From the cell containing the given text, extract its center point as [X, Y] coordinate. 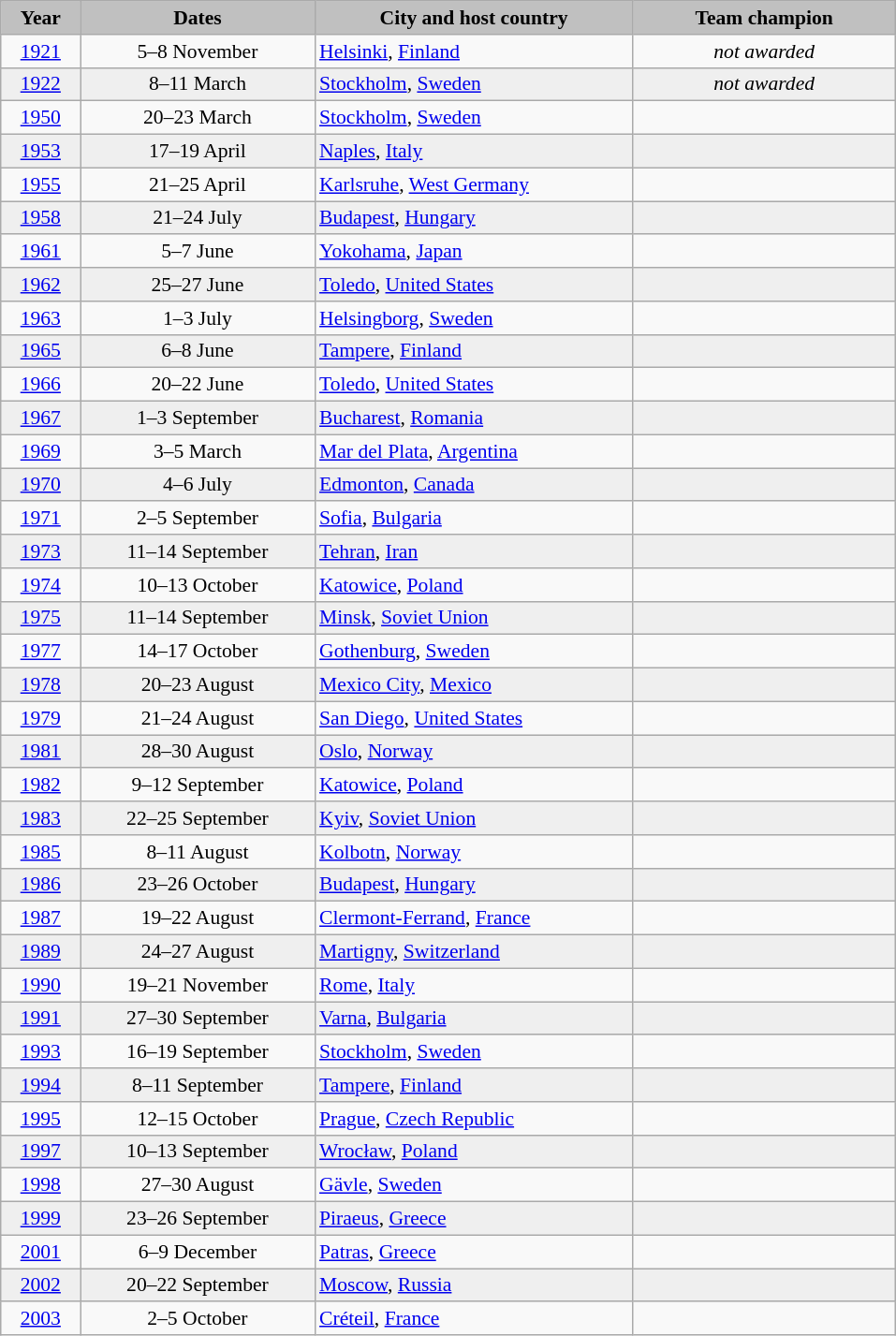
2003 [41, 1319]
5–7 June [198, 252]
1971 [41, 519]
1965 [41, 351]
28–30 August [198, 752]
21–25 April [198, 184]
19–22 August [198, 918]
8–11 March [198, 84]
20–23 March [198, 118]
Wrocław, Poland [474, 1152]
1991 [41, 1019]
Edmonton, Canada [474, 485]
1983 [41, 818]
1953 [41, 152]
6–9 December [198, 1252]
Sofia, Bulgaria [474, 519]
Gothenburg, Sweden [474, 652]
1989 [41, 952]
Yokohama, Japan [474, 252]
1995 [41, 1119]
14–17 October [198, 652]
25–27 June [198, 285]
1961 [41, 252]
1993 [41, 1052]
1962 [41, 285]
16–19 September [198, 1052]
20–23 August [198, 685]
Créteil, France [474, 1319]
2–5 September [198, 519]
Moscow, Russia [474, 1285]
8–11 September [198, 1085]
21–24 August [198, 718]
20–22 September [198, 1285]
Helsingborg, Sweden [474, 318]
Dates [198, 18]
6–8 June [198, 351]
1–3 July [198, 318]
1970 [41, 485]
1975 [41, 618]
Mexico City, Mexico [474, 685]
2001 [41, 1252]
1973 [41, 551]
8–11 August [198, 852]
1978 [41, 685]
1967 [41, 418]
21–24 July [198, 218]
San Diego, United States [474, 718]
27–30 August [198, 1185]
1997 [41, 1152]
1955 [41, 184]
1977 [41, 652]
Bucharest, Romania [474, 418]
4–6 July [198, 485]
City and host country [474, 18]
10–13 October [198, 585]
22–25 September [198, 818]
Prague, Czech Republic [474, 1119]
1979 [41, 718]
Minsk, Soviet Union [474, 618]
1999 [41, 1219]
23–26 October [198, 885]
1974 [41, 585]
24–27 August [198, 952]
1998 [41, 1185]
Clermont-Ferrand, France [474, 918]
Oslo, Norway [474, 752]
Naples, Italy [474, 152]
Kyiv, Soviet Union [474, 818]
1958 [41, 218]
27–30 September [198, 1019]
Martigny, Switzerland [474, 952]
3–5 March [198, 451]
1985 [41, 852]
5–8 November [198, 51]
1987 [41, 918]
1990 [41, 985]
Varna, Bulgaria [474, 1019]
1994 [41, 1085]
Karlsruhe, West Germany [474, 184]
2–5 October [198, 1319]
Year [41, 18]
Mar del Plata, Argentina [474, 451]
1922 [41, 84]
1950 [41, 118]
1–3 September [198, 418]
10–13 September [198, 1152]
1986 [41, 885]
Team champion [764, 18]
2002 [41, 1285]
1981 [41, 752]
20–22 June [198, 385]
Piraeus, Greece [474, 1219]
1963 [41, 318]
1921 [41, 51]
19–21 November [198, 985]
Rome, Italy [474, 985]
Helsinki, Finland [474, 51]
9–12 September [198, 785]
23–26 September [198, 1219]
Kolbotn, Norway [474, 852]
12–15 October [198, 1119]
1969 [41, 451]
1982 [41, 785]
17–19 April [198, 152]
Patras, Greece [474, 1252]
Gävle, Sweden [474, 1185]
Tehran, Iran [474, 551]
1966 [41, 385]
